Pinpoint the cell where the given text exists, returning its [X, Y] midpoint coordinate. 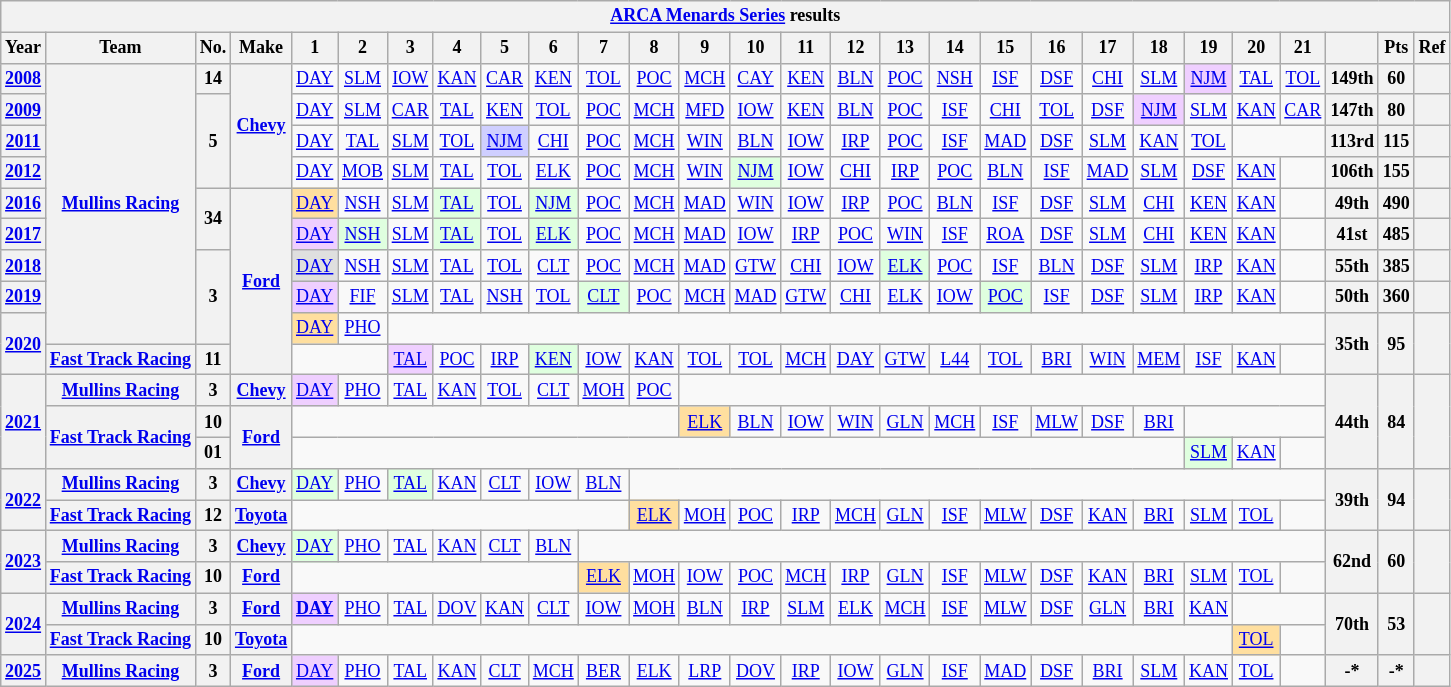
7 [604, 48]
2022 [24, 499]
20 [1256, 48]
13 [905, 48]
21 [1303, 48]
MFD [704, 110]
2020 [24, 343]
2019 [24, 296]
Ref [1432, 48]
2021 [24, 422]
19 [1209, 48]
CAY [756, 78]
1 [315, 48]
490 [1396, 204]
70th [1352, 624]
35th [1352, 343]
485 [1396, 234]
Pts [1396, 48]
385 [1396, 266]
62nd [1352, 562]
MOB [363, 172]
39th [1352, 499]
94 [1396, 499]
2018 [24, 266]
15 [1006, 48]
2009 [24, 110]
84 [1396, 422]
53 [1396, 624]
6 [553, 48]
147th [1352, 110]
34 [212, 219]
2 [363, 48]
2024 [24, 624]
MEM [1159, 360]
115 [1396, 140]
2025 [24, 670]
17 [1108, 48]
ROA [1006, 234]
Make [262, 48]
155 [1396, 172]
ARCA Menards Series results [726, 16]
106th [1352, 172]
55th [1352, 266]
FIF [363, 296]
9 [704, 48]
2016 [24, 204]
95 [1396, 343]
18 [1159, 48]
Team [120, 48]
2012 [24, 172]
360 [1396, 296]
No. [212, 48]
41st [1352, 234]
44th [1352, 422]
LRP [704, 670]
50th [1352, 296]
149th [1352, 78]
49th [1352, 204]
BER [604, 670]
Year [24, 48]
2023 [24, 562]
4 [457, 48]
80 [1396, 110]
L44 [955, 360]
113rd [1352, 140]
8 [654, 48]
2017 [24, 234]
16 [1056, 48]
2011 [24, 140]
2008 [24, 78]
01 [212, 452]
